For the text-containing cell, return its midpoint in [x, y] coordinate format. 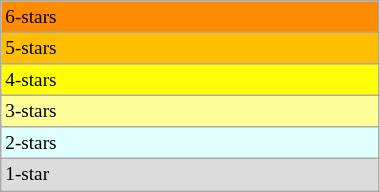
1-star [190, 175]
2-stars [190, 143]
3-stars [190, 111]
5-stars [190, 48]
4-stars [190, 80]
6-stars [190, 17]
